From the cell containing the given text, extract its center point as (X, Y) coordinate. 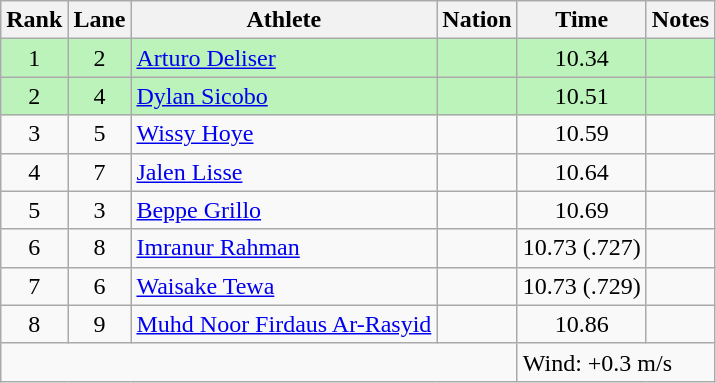
10.34 (582, 58)
Imranur Rahman (284, 248)
10.59 (582, 134)
Muhd Noor Firdaus Ar-Rasyid (284, 324)
Rank (34, 20)
Dylan Sicobo (284, 96)
Wissy Hoye (284, 134)
10.64 (582, 172)
10.69 (582, 210)
Beppe Grillo (284, 210)
Time (582, 20)
Athlete (284, 20)
10.73 (.727) (582, 248)
Waisake Tewa (284, 286)
Jalen Lisse (284, 172)
1 (34, 58)
Nation (477, 20)
9 (100, 324)
10.73 (.729) (582, 286)
10.51 (582, 96)
Lane (100, 20)
Wind: +0.3 m/s (616, 362)
10.86 (582, 324)
Notes (680, 20)
Arturo Deliser (284, 58)
